Identify which cell holds the provided text, then report its [x, y] central coordinate. 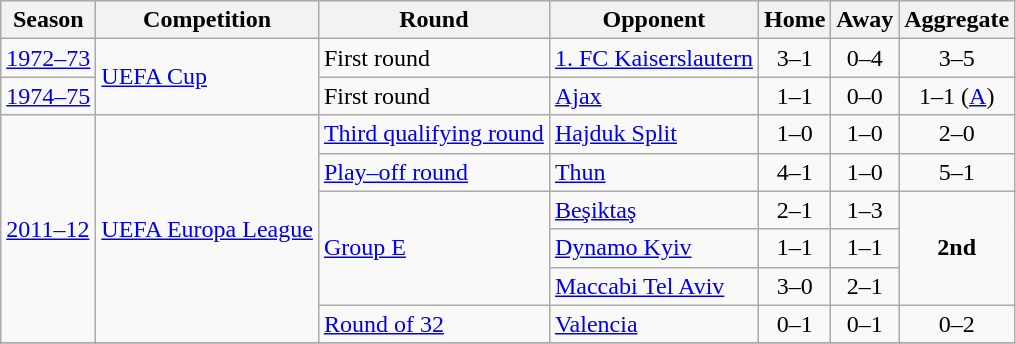
Hajduk Split [654, 134]
0–0 [865, 96]
Beşiktaş [654, 210]
4–1 [794, 172]
2–0 [957, 134]
Group E [434, 248]
Season [48, 20]
UEFA Europa League [208, 229]
3–0 [794, 286]
UEFA Cup [208, 77]
Aggregate [957, 20]
Opponent [654, 20]
Thun [654, 172]
Competition [208, 20]
1. FC Kaiserslautern [654, 58]
Away [865, 20]
Home [794, 20]
1974–75 [48, 96]
Dynamo Kyiv [654, 248]
Maccabi Tel Aviv [654, 286]
2011–12 [48, 229]
0–4 [865, 58]
Third qualifying round [434, 134]
Ajax [654, 96]
Play–off round [434, 172]
Valencia [654, 324]
Round of 32 [434, 324]
2nd [957, 248]
1972–73 [48, 58]
3–1 [794, 58]
3–5 [957, 58]
0–2 [957, 324]
5–1 [957, 172]
Round [434, 20]
1–1 (A) [957, 96]
1–3 [865, 210]
